Provide the [x, y] coordinate of the cell's center where the given text is located.  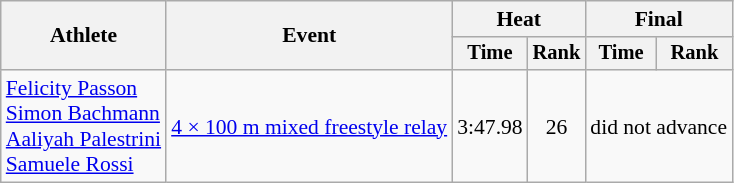
Heat [518, 19]
Event [309, 36]
Felicity PassonSimon BachmannAaliyah PalestriniSamuele Rossi [84, 126]
Athlete [84, 36]
4 × 100 m mixed freestyle relay [309, 126]
Final [658, 19]
did not advance [658, 126]
26 [557, 126]
3:47.98 [490, 126]
